For the text-containing cell, return its midpoint in (x, y) coordinate format. 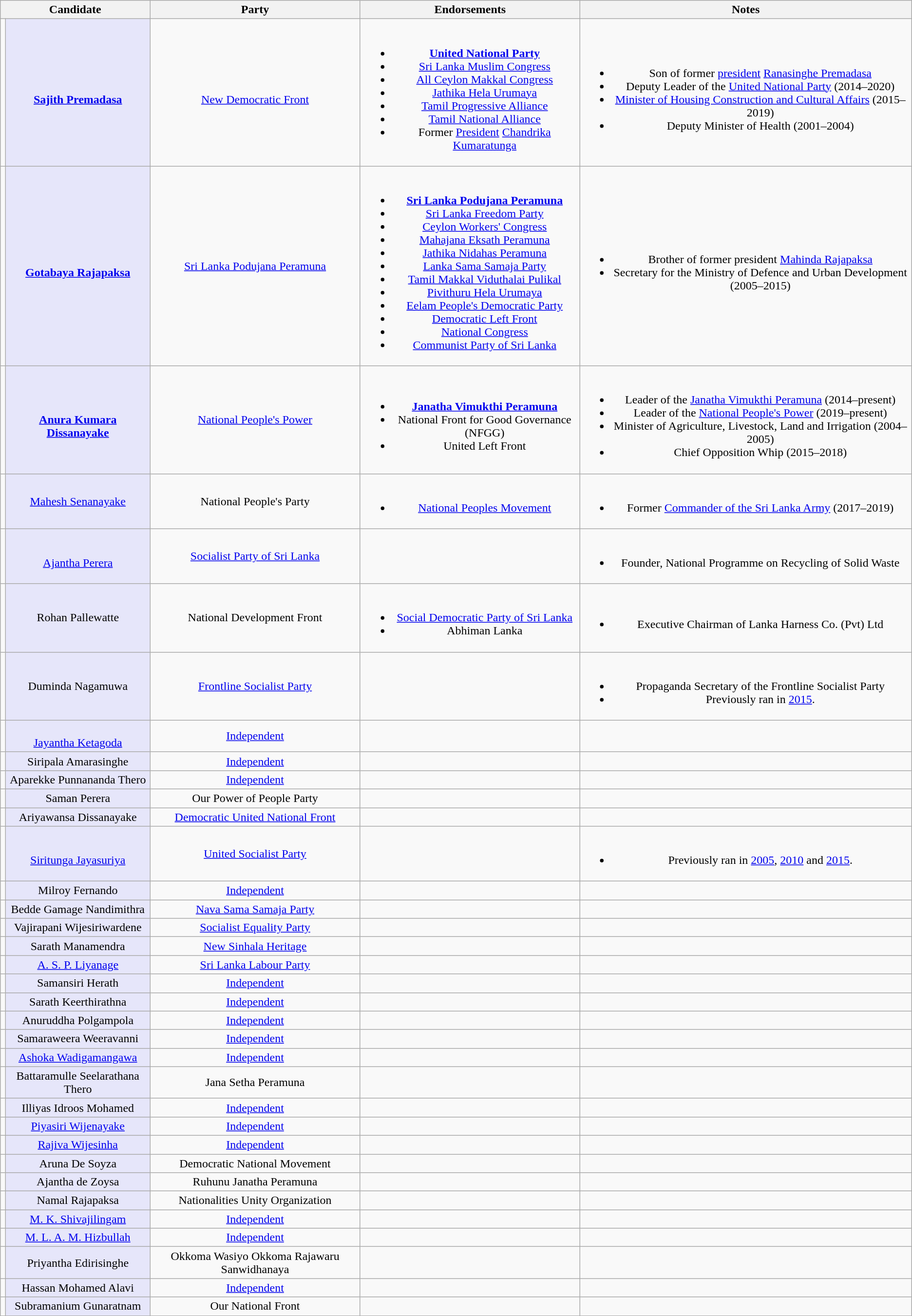
Priyantha Edirisinghe (78, 1263)
Milroy Fernando (78, 891)
Illiyas Idroos Mohamed (78, 1107)
Social Democratic Party of Sri LankaAbhiman Lanka (470, 618)
Vajirapani Wijesiriwardene (78, 928)
Siritunga Jayasuriya (78, 854)
Sri Lanka Labour Party (255, 965)
Samaraweera Weeravanni (78, 1039)
Brother of former president Mahinda RajapaksaSecretary for the Ministry of Defence and Urban Development (2005–2015) (745, 266)
National People's Party (255, 501)
Sajith Premadasa (78, 93)
Janatha Vimukthi PeramunaNational Front for Good Governance (NFGG)United Left Front (470, 420)
Ariyawansa Dissanayake (78, 817)
Party (255, 10)
Ashoka Wadigamangawa (78, 1057)
Socialist Party of Sri Lanka (255, 556)
Sri Lanka Podujana Peramuna (255, 266)
New Democratic Front (255, 93)
Ruhunu Janatha Peramuna (255, 1182)
Battaramulle Seelarathana Thero (78, 1083)
Ajantha Perera (78, 556)
Our Power of People Party (255, 798)
M. K. Shivajilingam (78, 1219)
Endorsements (470, 10)
Propaganda Secretary of the Frontline Socialist PartyPreviously ran in 2015. (745, 686)
United Socialist Party (255, 854)
Socialist Equality Party (255, 928)
Bedde Gamage Nandimithra (78, 909)
Siripala Amarasinghe (78, 761)
Democratic National Movement (255, 1163)
Rohan Pallewatte (78, 618)
Gotabaya Rajapaksa (78, 266)
M. L. A. M. Hizbullah (78, 1238)
Frontline Socialist Party (255, 686)
National Peoples Movement (470, 501)
Jayantha Ketagoda (78, 736)
Ajantha de Zoysa (78, 1182)
Anuruddha Polgampola (78, 1020)
New Sinhala Heritage (255, 946)
Duminda Nagamuwa (78, 686)
Mahesh Senanayake (78, 501)
Saman Perera (78, 798)
A. S. P. Liyanage (78, 965)
Executive Chairman of Lanka Harness Co. (Pvt) Ltd (745, 618)
Founder, National Programme on Recycling of Solid Waste (745, 556)
Candidate (75, 10)
Okkoma Wasiyo Okkoma Rajawaru Sanwidhanaya (255, 1263)
Our National Front (255, 1306)
National Development Front (255, 618)
National People's Power (255, 420)
Samansiri Herath (78, 983)
Jana Setha Peramuna (255, 1083)
Notes (745, 10)
Aruna De Soyza (78, 1163)
Hassan Mohamed Alavi (78, 1288)
Anura Kumara Dissanayake (78, 420)
Rajiva Wijesinha (78, 1144)
Previously ran in 2005, 2010 and 2015. (745, 854)
Sarath Manamendra (78, 946)
Aparekke Punnananda Thero (78, 780)
Democratic United National Front (255, 817)
Piyasiri Wijenayake (78, 1126)
Sarath Keerthirathna (78, 1002)
Namal Rajapaksa (78, 1201)
Subramanium Gunaratnam (78, 1306)
Nava Sama Samaja Party (255, 909)
Former Commander of the Sri Lanka Army (2017–2019) (745, 501)
Nationalities Unity Organization (255, 1201)
